Detect which cell encompasses the target text, then output its [X, Y] center coordinate. 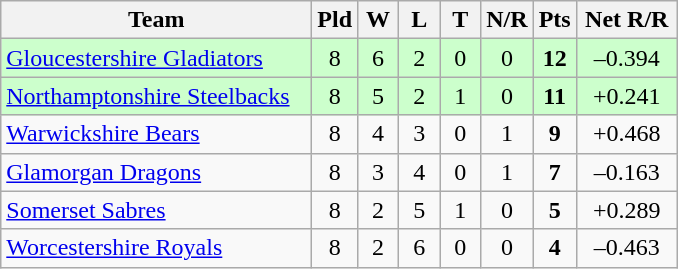
+0.289 [626, 210]
9 [554, 134]
W [378, 20]
12 [554, 58]
+0.241 [626, 96]
Gloucestershire Gladiators [156, 58]
Team [156, 20]
Worcestershire Royals [156, 248]
Warwickshire Bears [156, 134]
Net R/R [626, 20]
N/R [507, 20]
Pld [335, 20]
7 [554, 172]
–0.463 [626, 248]
–0.394 [626, 58]
+0.468 [626, 134]
Glamorgan Dragons [156, 172]
–0.163 [626, 172]
L [420, 20]
Somerset Sabres [156, 210]
Northamptonshire Steelbacks [156, 96]
T [460, 20]
11 [554, 96]
Pts [554, 20]
